Provide the [X, Y] coordinate of the cell's center where the given text is located.  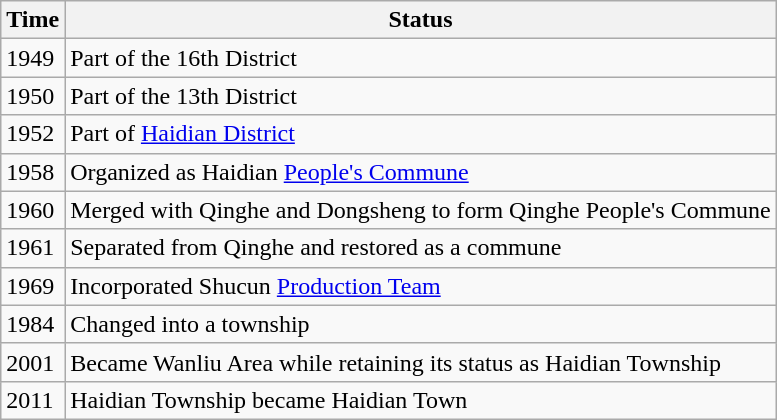
Became Wanliu Area while retaining its status as Haidian Township [421, 362]
Haidian Township became Haidian Town [421, 400]
1950 [33, 96]
Part of Haidian District [421, 134]
1984 [33, 324]
1961 [33, 248]
Status [421, 20]
Part of the 16th District [421, 58]
Separated from Qinghe and restored as a commune [421, 248]
1952 [33, 134]
1949 [33, 58]
Part of the 13th District [421, 96]
Changed into a township [421, 324]
2011 [33, 400]
Merged with Qinghe and Dongsheng to form Qinghe People's Commune [421, 210]
2001 [33, 362]
1958 [33, 172]
Time [33, 20]
Organized as Haidian People's Commune [421, 172]
Incorporated Shucun Production Team [421, 286]
1969 [33, 286]
1960 [33, 210]
